Search for the cell housing the specified text and yield its [x, y] center coordinate. 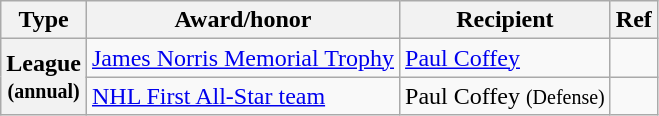
Ref [634, 20]
Paul Coffey (Defense) [506, 96]
James Norris Memorial Trophy [242, 58]
Paul Coffey [506, 58]
Type [44, 20]
Recipient [506, 20]
League(annual) [44, 77]
Award/honor [242, 20]
NHL First All-Star team [242, 96]
